For the text-containing cell, return its midpoint in (X, Y) coordinate format. 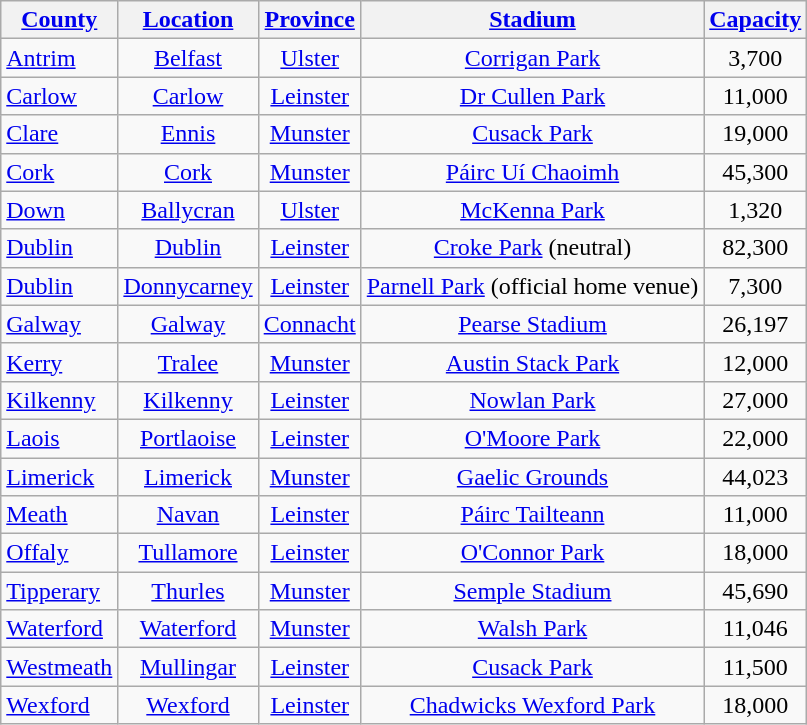
7,300 (756, 286)
Croke Park (neutral) (532, 248)
Antrim (60, 58)
Austin Stack Park (532, 362)
Mullingar (188, 667)
Walsh Park (532, 629)
Nowlan Park (532, 400)
Clare (60, 134)
Belfast (188, 58)
Thurles (188, 591)
Pearse Stadium (532, 324)
Down (60, 210)
Tipperary (60, 591)
Westmeath (60, 667)
Offaly (60, 553)
27,000 (756, 400)
Dr Cullen Park (532, 96)
45,690 (756, 591)
12,000 (756, 362)
45,300 (756, 172)
Donnycarney (188, 286)
Parnell Park (official home venue) (532, 286)
Semple Stadium (532, 591)
Tralee (188, 362)
Connacht (310, 324)
Meath (60, 515)
22,000 (756, 438)
Navan (188, 515)
Laois (60, 438)
11,500 (756, 667)
O'Connor Park (532, 553)
3,700 (756, 58)
Portlaoise (188, 438)
1,320 (756, 210)
44,023 (756, 477)
Ennis (188, 134)
Gaelic Grounds (532, 477)
Páirc Uí Chaoimh (532, 172)
Ballycran (188, 210)
Corrigan Park (532, 58)
Chadwicks Wexford Park (532, 705)
26,197 (756, 324)
Páirc Tailteann (532, 515)
Location (188, 20)
11,046 (756, 629)
Province (310, 20)
County (60, 20)
O'Moore Park (532, 438)
82,300 (756, 248)
Stadium (532, 20)
Kerry (60, 362)
McKenna Park (532, 210)
Capacity (756, 20)
Tullamore (188, 553)
19,000 (756, 134)
